For the text-containing cell, return its midpoint in [x, y] coordinate format. 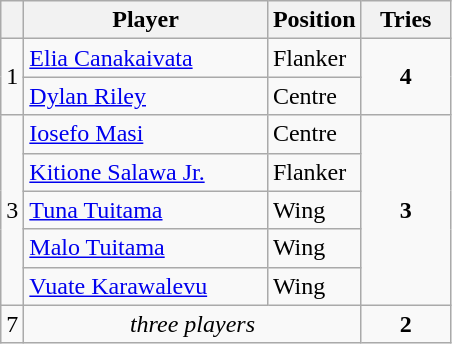
Vuate Karawalevu [146, 286]
three players [192, 324]
2 [406, 324]
Tuna Tuitama [146, 210]
Iosefo Masi [146, 134]
Kitione Salawa Jr. [146, 172]
Position [314, 20]
Dylan Riley [146, 96]
Elia Canakaivata [146, 58]
4 [406, 77]
1 [12, 77]
Player [146, 20]
Tries [406, 20]
Malo Tuitama [146, 248]
7 [12, 324]
